Determine the [X, Y] coordinate at the center of the cell enclosing the given text.  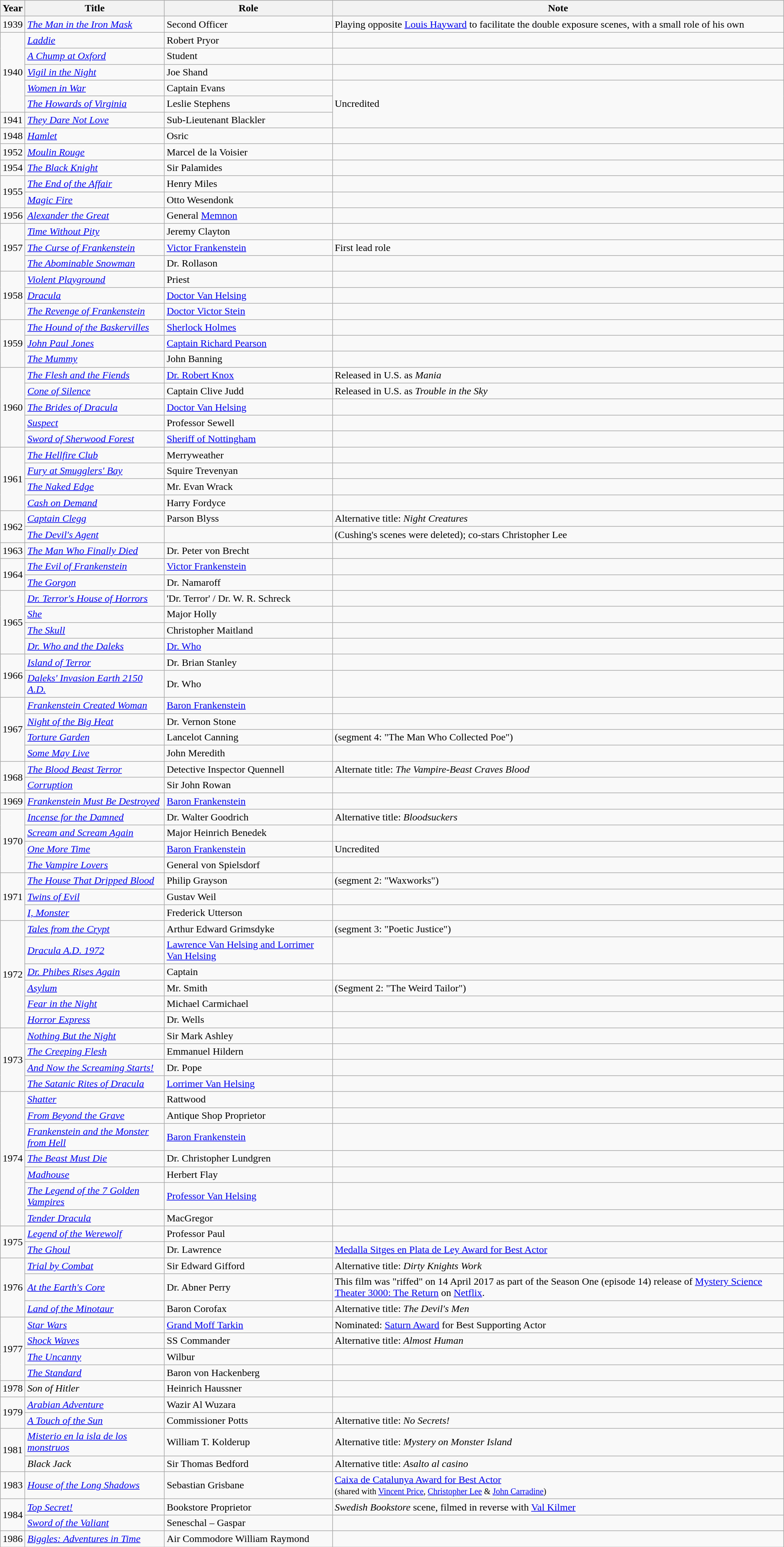
Arthur Edward Grimsdyke [248, 929]
Sir Palamides [248, 168]
Title [95, 8]
The Devil's Agent [95, 535]
Dracula A.D. 1972 [95, 950]
The Creeping Flesh [95, 1052]
The Legend of the 7 Golden Vampires [95, 1196]
Commissioner Potts [248, 1420]
Alternative title: The Devil's Men [558, 1309]
Dr. Wells [248, 1020]
Dr. Brian Stanley [248, 662]
I, Monster [95, 913]
Time Without Pity [95, 232]
Note [558, 8]
Released in U.S. as Mania [558, 375]
Year [13, 8]
John Meredith [248, 753]
Incense for the Damned [95, 817]
'Dr. Terror' / Dr. W. R. Schreck [248, 598]
General von Spielsdorf [248, 865]
The Hellfire Club [95, 455]
Star Wars [95, 1325]
Trial by Combat [95, 1266]
1977 [13, 1349]
SS Commander [248, 1341]
Violent Playground [95, 279]
1960 [13, 407]
Horror Express [95, 1020]
1948 [13, 136]
The End of the Affair [95, 184]
Women in War [95, 88]
Air Commodore William Raymond [248, 1539]
At the Earth's Core [95, 1287]
Sir Thomas Bedford [248, 1464]
Shock Waves [95, 1341]
Gustav Weil [248, 897]
(Cushing's scenes were deleted); co-stars Christopher Lee [558, 535]
General Memnon [248, 216]
Caixa de Catalunya Award for Best Actor(shared with Vincent Price, Christopher Lee & John Carradine) [558, 1485]
Vigil in the Night [95, 72]
The Evil of Frankenstein [95, 567]
Dr. Vernon Stone [248, 721]
Playing opposite Louis Hayward to facilitate the double exposure scenes, with a small role of his own [558, 24]
The Flesh and the Fiends [95, 375]
Dr. Lawrence [248, 1249]
Sir John Rowan [248, 785]
Doctor Victor Stein [248, 311]
Moulin Rouge [95, 152]
1958 [13, 295]
MacGregor [248, 1218]
Mr. Evan Wrack [248, 487]
1976 [13, 1287]
1955 [13, 191]
Sub-Lieutenant Blackler [248, 120]
Alternative title: Mystery on Monster Island [558, 1442]
The Vampire Lovers [95, 865]
Priest [248, 279]
Sheriff of Nottingham [248, 439]
Joe Shand [248, 72]
Dr. Walter Goodrich [248, 817]
Daleks' Invasion Earth 2150 A.D. [95, 684]
1970 [13, 841]
Alternative title: Bloodsuckers [558, 817]
Seneschal – Gaspar [248, 1523]
Second Officer [248, 24]
1952 [13, 152]
Robert Pryor [248, 40]
Dr. Peter von Brecht [248, 551]
1962 [13, 527]
Wilbur [248, 1357]
Jeremy Clayton [248, 232]
Parson Blyss [248, 519]
Marcel de la Voisier [248, 152]
Alternate title: The Vampire-Beast Craves Blood [558, 769]
1939 [13, 24]
Some May Live [95, 753]
Captain Evans [248, 88]
Misterio en la isla de los monstruos [95, 1442]
The Satanic Rites of Dracula [95, 1084]
Professor Paul [248, 1234]
1979 [13, 1412]
Fear in the Night [95, 1004]
Hamlet [95, 136]
Nothing But the Night [95, 1036]
Dr. Terror's House of Horrors [95, 598]
1954 [13, 168]
Dr. Rollason [248, 264]
One More Time [95, 849]
1963 [13, 551]
Henry Miles [248, 184]
John Paul Jones [95, 343]
Magic Fire [95, 200]
Corruption [95, 785]
The Standard [95, 1373]
Otto Wesendonk [248, 200]
From Beyond the Grave [95, 1115]
Dr. Namaroff [248, 582]
1956 [13, 216]
The Brides of Dracula [95, 407]
1973 [13, 1060]
1975 [13, 1242]
(segment 4: "The Man Who Collected Poe") [558, 737]
Arabian Adventure [95, 1405]
Christopher Maitland [248, 630]
Professor Sewell [248, 423]
The Gorgon [95, 582]
Antique Shop Proprietor [248, 1115]
(Segment 2: "The Weird Tailor") [558, 988]
The Hound of the Baskervilles [95, 327]
The Man Who Finally Died [95, 551]
1986 [13, 1539]
Sword of Sherwood Forest [95, 439]
The Ghoul [95, 1249]
(segment 3: "Poetic Justice") [558, 929]
The Abominable Snowman [95, 264]
Cone of Silence [95, 391]
Detective Inspector Quennell [248, 769]
1981 [13, 1450]
Baron von Hackenberg [248, 1373]
The Man in the Iron Mask [95, 24]
Captain Clegg [95, 519]
Captain Richard Pearson [248, 343]
The Skull [95, 630]
House of the Long Shadows [95, 1485]
1978 [13, 1389]
Merryweather [248, 455]
Sherlock Holmes [248, 327]
The Mummy [95, 359]
Sir Mark Ashley [248, 1036]
Sebastian Grisbane [248, 1485]
Rattwood [248, 1099]
The Howards of Virginia [95, 104]
Frankenstein and the Monster from Hell [95, 1137]
Captain [248, 972]
Student [248, 56]
Alternative title: Night Creatures [558, 519]
Squire Trevenyan [248, 471]
Baron Corofax [248, 1309]
Night of the Big Heat [95, 721]
Legend of the Werewolf [95, 1234]
Scream and Scream Again [95, 833]
Osric [248, 136]
Twins of Evil [95, 897]
This film was "riffed" on 14 April 2017 as part of the Season One (episode 14) release of Mystery Science Theater 3000: The Return on Netflix. [558, 1287]
1964 [13, 574]
Grand Moff Tarkin [248, 1325]
The Naked Edge [95, 487]
The Black Knight [95, 168]
Dr. Pope [248, 1068]
Dr. Robert Knox [248, 375]
William T. Kolderup [248, 1442]
Black Jack [95, 1464]
And Now the Screaming Starts! [95, 1068]
Island of Terror [95, 662]
Major Heinrich Benedek [248, 833]
1967 [13, 729]
The Uncanny [95, 1357]
Alternative title: Asalto al casino [558, 1464]
The Curse of Frankenstein [95, 248]
Sword of the Valiant [95, 1523]
1968 [13, 777]
Heinrich Haussner [248, 1389]
1969 [13, 801]
The Beast Must Die [95, 1159]
Nominated: Saturn Award for Best Supporting Actor [558, 1325]
Lawrence Van Helsing and Lorrimer Van Helsing [248, 950]
Shatter [95, 1099]
Professor Van Helsing [248, 1196]
Emmanuel Hildern [248, 1052]
Dr. Abner Perry [248, 1287]
Harry Fordyce [248, 503]
The Revenge of Frankenstein [95, 311]
Tender Dracula [95, 1218]
Frederick Utterson [248, 913]
Dracula [95, 295]
1971 [13, 897]
Asylum [95, 988]
Alternative title: No Secrets! [558, 1420]
She [95, 614]
Son of Hitler [95, 1389]
(segment 2: "Waxworks") [558, 881]
Suspect [95, 423]
1965 [13, 622]
1974 [13, 1159]
Role [248, 8]
Medalla Sitges en Plata de Ley Award for Best Actor [558, 1249]
Dr. Phibes Rises Again [95, 972]
Lorrimer Van Helsing [248, 1084]
Top Secret! [95, 1507]
Released in U.S. as Trouble in the Sky [558, 391]
Philip Grayson [248, 881]
Biggles: Adventures in Time [95, 1539]
Alternative title: Dirty Knights Work [558, 1266]
1957 [13, 248]
Torture Garden [95, 737]
Swedish Bookstore scene, filmed in reverse with Val Kilmer [558, 1507]
Land of the Minotaur [95, 1309]
1961 [13, 479]
Herbert Flay [248, 1174]
Madhouse [95, 1174]
John Banning [248, 359]
The House That Dripped Blood [95, 881]
Michael Carmichael [248, 1004]
Laddie [95, 40]
They Dare Not Love [95, 120]
1940 [13, 72]
First lead role [558, 248]
Leslie Stephens [248, 104]
1983 [13, 1485]
Major Holly [248, 614]
A Chump at Oxford [95, 56]
Bookstore Proprietor [248, 1507]
1972 [13, 974]
The Blood Beast Terror [95, 769]
Frankenstein Must Be Destroyed [95, 801]
A Touch of the Sun [95, 1420]
Dr. Who and the Daleks [95, 646]
Fury at Smugglers' Bay [95, 471]
1941 [13, 120]
1984 [13, 1515]
Alternative title: Almost Human [558, 1341]
Sir Edward Gifford [248, 1266]
1966 [13, 675]
1959 [13, 343]
Wazir Al Wuzara [248, 1405]
Cash on Demand [95, 503]
Dr. Christopher Lundgren [248, 1159]
Frankenstein Created Woman [95, 705]
Tales from the Crypt [95, 929]
Captain Clive Judd [248, 391]
Lancelot Canning [248, 737]
Mr. Smith [248, 988]
Alexander the Great [95, 216]
